Return [X, Y] of the center of cell containing provided text 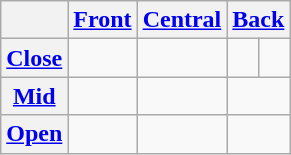
Back [258, 20]
Mid [34, 96]
Close [34, 58]
Front [102, 20]
Open [34, 134]
Central [182, 20]
